Find where the given text appears and provide that cell's center as (x, y) coordinate. 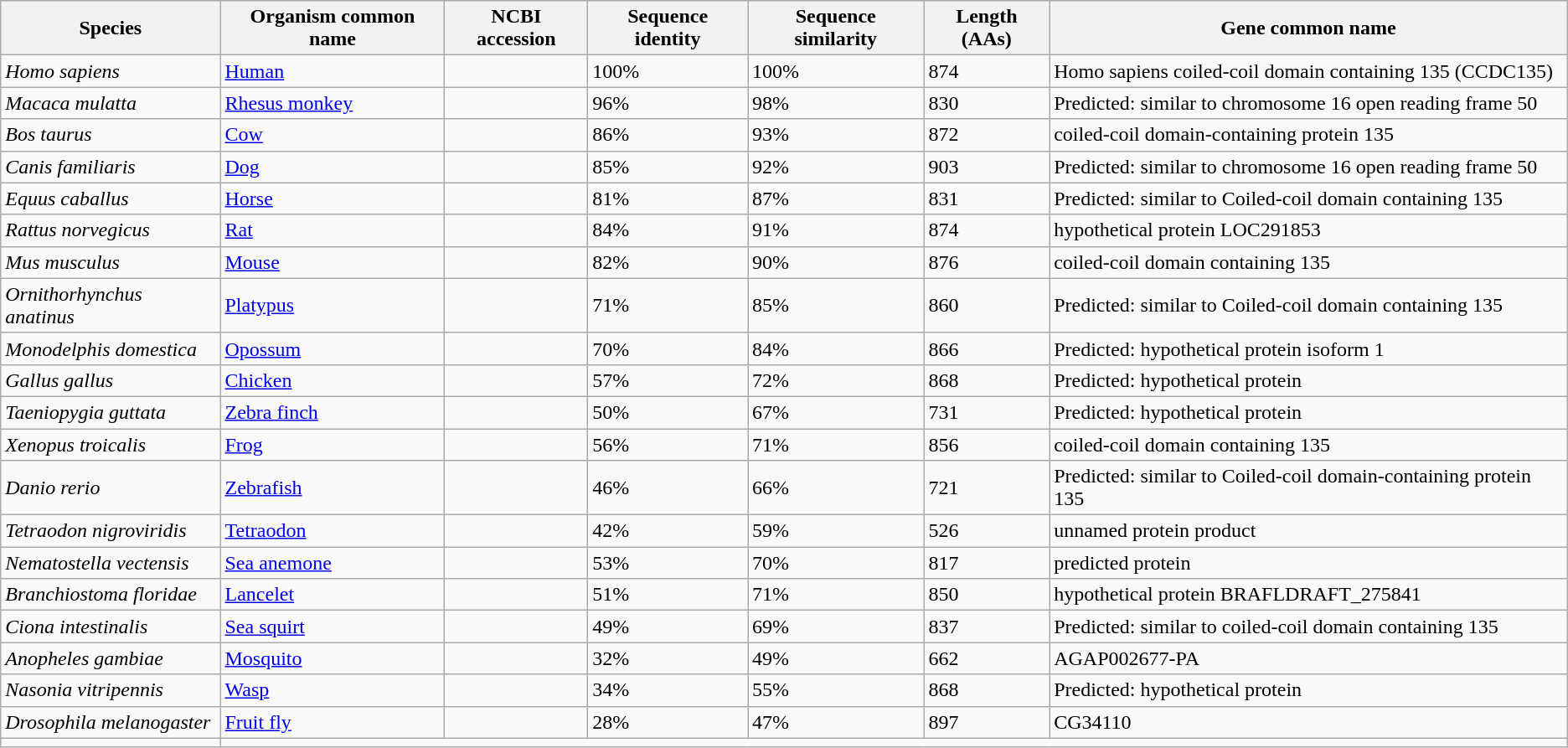
CG34110 (1308, 722)
Tetraodon nigroviridis (111, 531)
Anopheles gambiae (111, 658)
Fruit fly (333, 722)
81% (668, 199)
98% (836, 103)
Species (111, 28)
866 (987, 348)
Lancelet (333, 595)
850 (987, 595)
Frog (333, 445)
50% (668, 412)
Ornithorhynchus anatinus (111, 305)
69% (836, 627)
Opossum (333, 348)
AGAP002677-PA (1308, 658)
NCBI accession (516, 28)
56% (668, 445)
96% (668, 103)
Xenopus troicalis (111, 445)
Bos taurus (111, 135)
Cow (333, 135)
Nasonia vitripennis (111, 690)
67% (836, 412)
Length (AAs) (987, 28)
Gene common name (1308, 28)
coiled-coil domain-containing protein 135 (1308, 135)
Homo sapiens coiled-coil domain containing 135 (CCDC135) (1308, 71)
872 (987, 135)
91% (836, 230)
Organism common name (333, 28)
59% (836, 531)
Horse (333, 199)
46% (668, 487)
Ciona intestinalis (111, 627)
Sequence similarity (836, 28)
903 (987, 167)
Zebra finch (333, 412)
Sea anemone (333, 563)
Taeniopygia guttata (111, 412)
831 (987, 199)
526 (987, 531)
721 (987, 487)
Gallus gallus (111, 380)
51% (668, 595)
Dog (333, 167)
93% (836, 135)
731 (987, 412)
Canis familiaris (111, 167)
817 (987, 563)
28% (668, 722)
predicted protein (1308, 563)
Mus musculus (111, 262)
Branchiostoma floridae (111, 595)
Homo sapiens (111, 71)
unnamed protein product (1308, 531)
662 (987, 658)
Rat (333, 230)
Rattus norvegicus (111, 230)
Zebrafish (333, 487)
Predicted: similar to Coiled-coil domain-containing protein 135 (1308, 487)
860 (987, 305)
Mouse (333, 262)
86% (668, 135)
42% (668, 531)
830 (987, 103)
32% (668, 658)
57% (668, 380)
837 (987, 627)
Sea squirt (333, 627)
Predicted: hypothetical protein isoform 1 (1308, 348)
90% (836, 262)
72% (836, 380)
Nematostella vectensis (111, 563)
897 (987, 722)
Mosquito (333, 658)
876 (987, 262)
Platypus (333, 305)
Macaca mulatta (111, 103)
Predicted: similar to coiled-coil domain containing 135 (1308, 627)
47% (836, 722)
Danio rerio (111, 487)
53% (668, 563)
hypothetical protein LOC291853 (1308, 230)
55% (836, 690)
Wasp (333, 690)
Tetraodon (333, 531)
hypothetical protein BRAFLDRAFT_275841 (1308, 595)
Monodelphis domestica (111, 348)
66% (836, 487)
92% (836, 167)
Chicken (333, 380)
34% (668, 690)
856 (987, 445)
Equus caballus (111, 199)
Drosophila melanogaster (111, 722)
Sequence identity (668, 28)
82% (668, 262)
87% (836, 199)
Rhesus monkey (333, 103)
Human (333, 71)
